Capture the cell that displays the provided text and extract its [x, y] central coordinate. 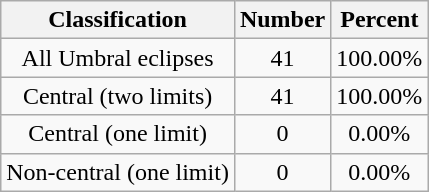
Central (two limits) [118, 96]
All Umbral eclipses [118, 58]
Non-central (one limit) [118, 172]
Number [282, 20]
Percent [380, 20]
Central (one limit) [118, 134]
Classification [118, 20]
